Extract the [X, Y] coordinate from the center of the cell holding the provided text.  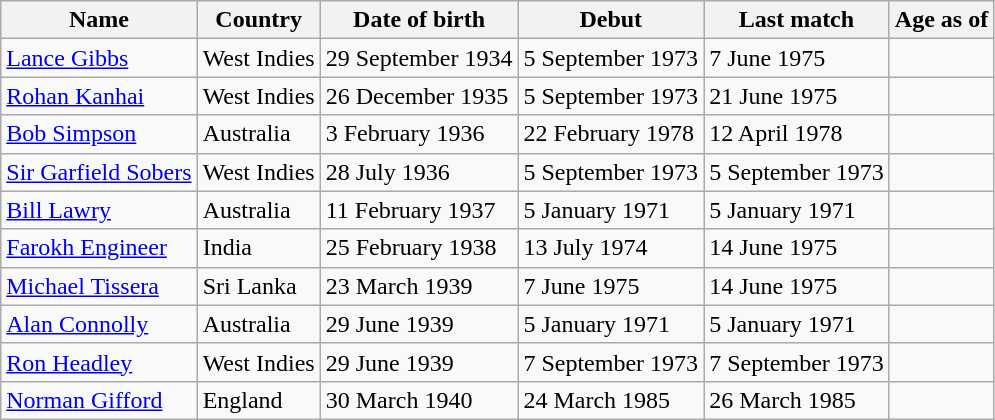
England [258, 400]
Bob Simpson [99, 134]
Last match [797, 20]
Country [258, 20]
25 February 1938 [419, 248]
India [258, 248]
Ron Headley [99, 362]
11 February 1937 [419, 210]
12 April 1978 [797, 134]
Alan Connolly [99, 324]
26 March 1985 [797, 400]
Debut [611, 20]
Age as of [941, 20]
Sri Lanka [258, 286]
22 February 1978 [611, 134]
Michael Tissera [99, 286]
26 December 1935 [419, 96]
Rohan Kanhai [99, 96]
3 February 1936 [419, 134]
21 June 1975 [797, 96]
Farokh Engineer [99, 248]
29 September 1934 [419, 58]
28 July 1936 [419, 172]
Date of birth [419, 20]
Sir Garfield Sobers [99, 172]
Lance Gibbs [99, 58]
Norman Gifford [99, 400]
Bill Lawry [99, 210]
24 March 1985 [611, 400]
30 March 1940 [419, 400]
13 July 1974 [611, 248]
23 March 1939 [419, 286]
Name [99, 20]
